For the text-containing cell, return its midpoint in (X, Y) coordinate format. 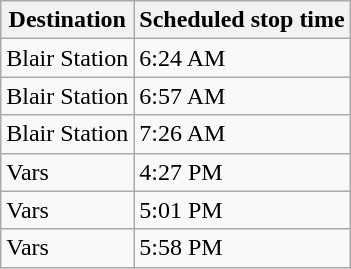
Destination (68, 20)
6:57 AM (242, 96)
5:01 PM (242, 210)
4:27 PM (242, 172)
7:26 AM (242, 134)
5:58 PM (242, 248)
Scheduled stop time (242, 20)
6:24 AM (242, 58)
